Extract the [x, y] coordinate from the center of the cell holding the provided text.  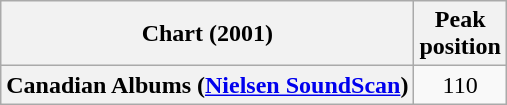
110 [460, 85]
Canadian Albums (Nielsen SoundScan) [208, 85]
Chart (2001) [208, 34]
Peakposition [460, 34]
